Pinpoint the cell where the given text exists, returning its [x, y] midpoint coordinate. 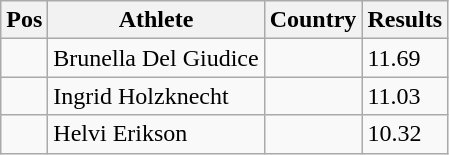
Pos [24, 20]
Athlete [156, 20]
11.03 [405, 96]
Country [313, 20]
10.32 [405, 134]
Brunella Del Giudice [156, 58]
Helvi Erikson [156, 134]
Ingrid Holzknecht [156, 96]
Results [405, 20]
11.69 [405, 58]
